From the cell containing the given text, extract its center point as (X, Y) coordinate. 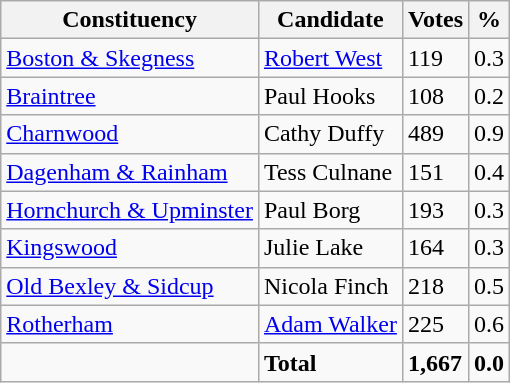
Adam Walker (330, 324)
Cathy Duffy (330, 134)
Candidate (330, 20)
Votes (435, 20)
Robert West (330, 58)
119 (435, 58)
Constituency (130, 20)
151 (435, 172)
218 (435, 286)
164 (435, 248)
Old Bexley & Sidcup (130, 286)
Charnwood (130, 134)
Hornchurch & Upminster (130, 210)
1,667 (435, 362)
Kingswood (130, 248)
Total (330, 362)
% (490, 20)
Rotherham (130, 324)
Paul Borg (330, 210)
Boston & Skegness (130, 58)
225 (435, 324)
0.0 (490, 362)
0.6 (490, 324)
0.9 (490, 134)
0.2 (490, 96)
Dagenham & Rainham (130, 172)
Paul Hooks (330, 96)
0.5 (490, 286)
108 (435, 96)
489 (435, 134)
193 (435, 210)
Nicola Finch (330, 286)
Braintree (130, 96)
Tess Culnane (330, 172)
Julie Lake (330, 248)
0.4 (490, 172)
